Extract the [x, y] coordinate from the center of the cell holding the provided text.  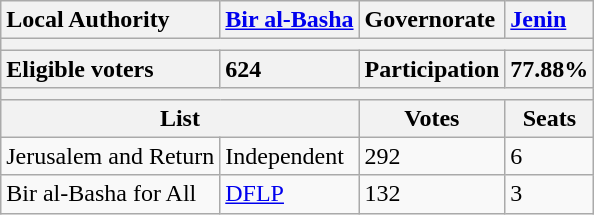
3 [550, 194]
Participation [432, 69]
Votes [432, 118]
132 [432, 194]
Seats [550, 118]
Eligible voters [110, 69]
Bir al-Basha for All [110, 194]
Jerusalem and Return [110, 156]
624 [290, 69]
77.88% [550, 69]
Bir al-Basha [290, 20]
Local Authority [110, 20]
292 [432, 156]
Jenin [550, 20]
List [180, 118]
DFLP [290, 194]
Independent [290, 156]
6 [550, 156]
Governorate [432, 20]
